Extract the [x, y] coordinate from the center of the cell holding the provided text.  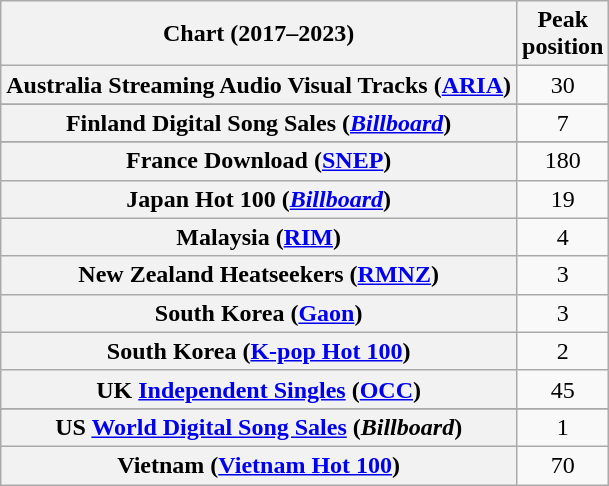
1 [563, 427]
180 [563, 161]
2 [563, 351]
South Korea (K-pop Hot 100) [259, 351]
Malaysia (RIM) [259, 237]
Japan Hot 100 (Billboard) [259, 199]
70 [563, 465]
Australia Streaming Audio Visual Tracks (ARIA) [259, 85]
30 [563, 85]
Vietnam (Vietnam Hot 100) [259, 465]
South Korea (Gaon) [259, 313]
New Zealand Heatseekers (RMNZ) [259, 275]
Chart (2017–2023) [259, 34]
France Download (SNEP) [259, 161]
UK Independent Singles (OCC) [259, 389]
7 [563, 123]
4 [563, 237]
Peakposition [563, 34]
45 [563, 389]
US World Digital Song Sales (Billboard) [259, 427]
Finland Digital Song Sales (Billboard) [259, 123]
19 [563, 199]
